Provide the [x, y] coordinate of the cell's center where the given text is located.  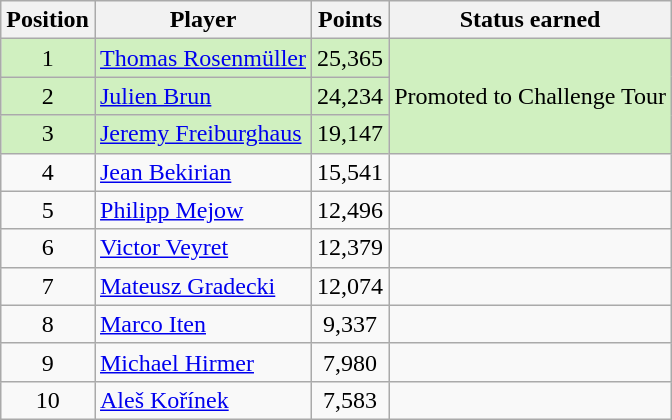
7,583 [350, 400]
4 [48, 172]
Points [350, 20]
Promoted to Challenge Tour [530, 96]
12,379 [350, 248]
6 [48, 248]
12,496 [350, 210]
Player [202, 20]
Jean Bekirian [202, 172]
Thomas Rosenmüller [202, 58]
8 [48, 324]
Status earned [530, 20]
10 [48, 400]
9,337 [350, 324]
Victor Veyret [202, 248]
15,541 [350, 172]
1 [48, 58]
Position [48, 20]
24,234 [350, 96]
7 [48, 286]
12,074 [350, 286]
Aleš Kořínek [202, 400]
2 [48, 96]
25,365 [350, 58]
Michael Hirmer [202, 362]
9 [48, 362]
7,980 [350, 362]
Mateusz Gradecki [202, 286]
Philipp Mejow [202, 210]
Jeremy Freiburghaus [202, 134]
19,147 [350, 134]
Julien Brun [202, 96]
5 [48, 210]
Marco Iten [202, 324]
3 [48, 134]
